Return the [x, y] coordinate for the center point of the cell that contains the specified text.  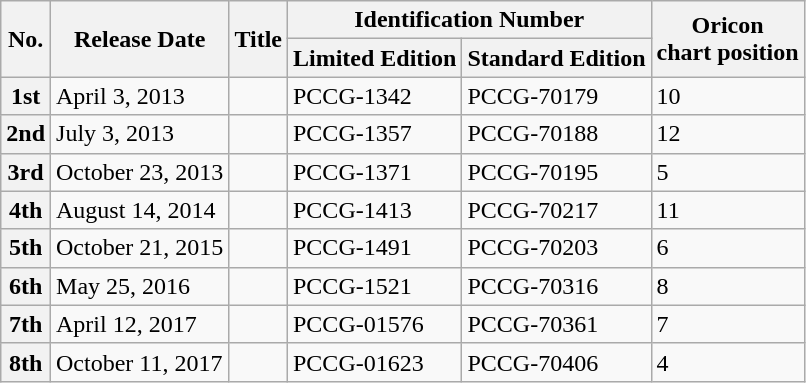
PCCG-70217 [556, 210]
April 12, 2017 [140, 324]
PCCG-1413 [374, 210]
2nd [26, 134]
PCCG-70406 [556, 362]
10 [728, 96]
PCCG-70361 [556, 324]
PCCG-70179 [556, 96]
July 3, 2013 [140, 134]
PCCG-1521 [374, 286]
October 11, 2017 [140, 362]
12 [728, 134]
4 [728, 362]
Standard Edition [556, 58]
Identification Number [469, 20]
8th [26, 362]
October 21, 2015 [140, 248]
PCCG-1491 [374, 248]
PCCG-01623 [374, 362]
5 [728, 172]
1st [26, 96]
PCCG-70188 [556, 134]
PCCG-70195 [556, 172]
8 [728, 286]
May 25, 2016 [140, 286]
Title [258, 39]
3rd [26, 172]
October 23, 2013 [140, 172]
7 [728, 324]
6 [728, 248]
Limited Edition [374, 58]
11 [728, 210]
April 3, 2013 [140, 96]
7th [26, 324]
PCCG-70203 [556, 248]
PCCG-1371 [374, 172]
6th [26, 286]
PCCG-01576 [374, 324]
PCCG-1342 [374, 96]
4th [26, 210]
No. [26, 39]
PCCG-1357 [374, 134]
5th [26, 248]
August 14, 2014 [140, 210]
Oricon chart position [728, 39]
Release Date [140, 39]
PCCG-70316 [556, 286]
